Extract the (X, Y) coordinate from the center of the cell holding the provided text.  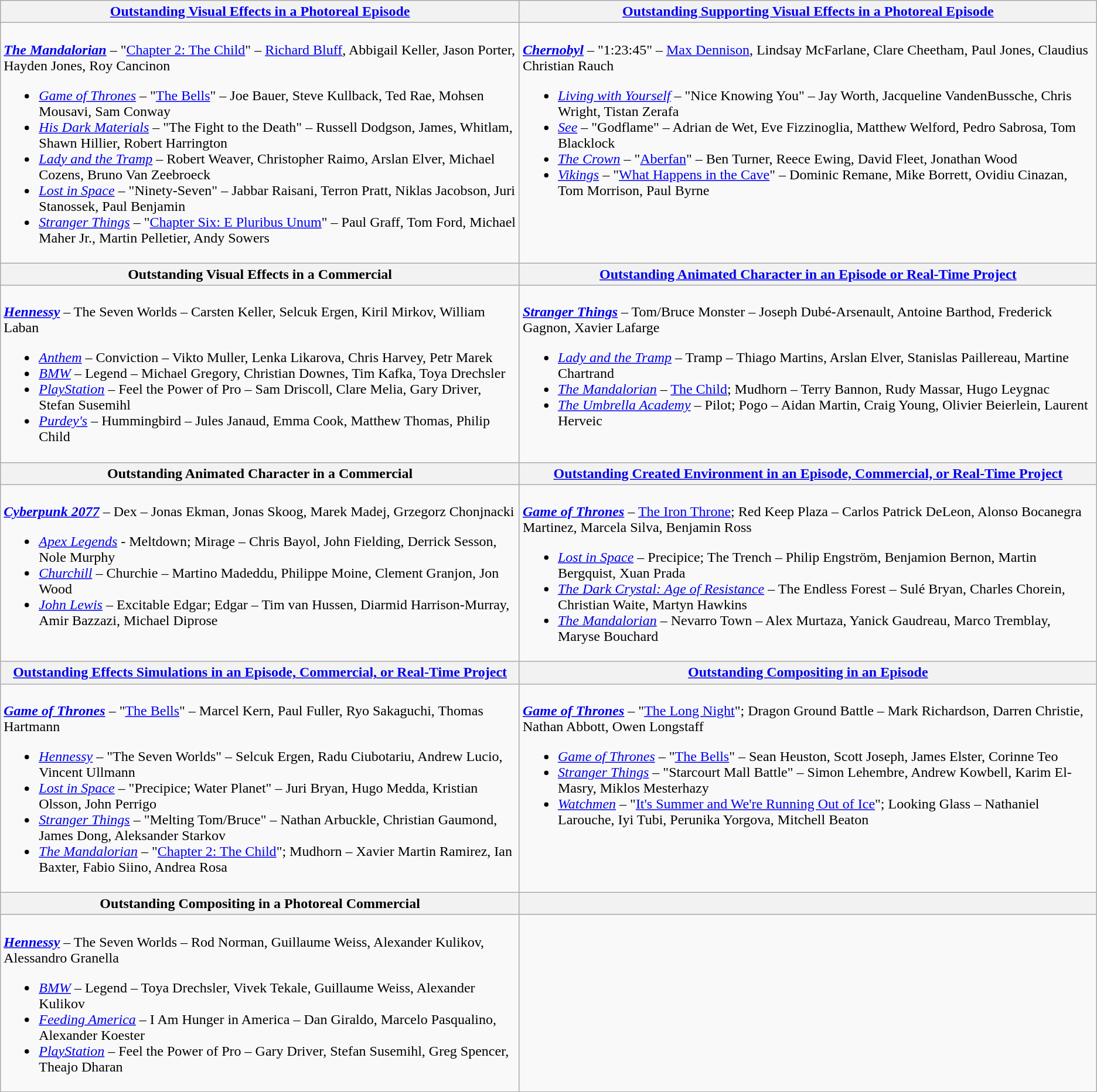
Outstanding Animated Character in an Episode or Real-Time Project (808, 274)
Outstanding Visual Effects in a Commercial (260, 274)
Outstanding Supporting Visual Effects in a Photoreal Episode (808, 12)
Outstanding Visual Effects in a Photoreal Episode (260, 12)
Outstanding Animated Character in a Commercial (260, 473)
Outstanding Compositing in an Episode (808, 673)
Outstanding Created Environment in an Episode, Commercial, or Real-Time Project (808, 473)
Outstanding Effects Simulations in an Episode, Commercial, or Real-Time Project (260, 673)
Outstanding Compositing in a Photoreal Commercial (260, 903)
